Return the [x, y] coordinate for the center point of the cell that contains the specified text.  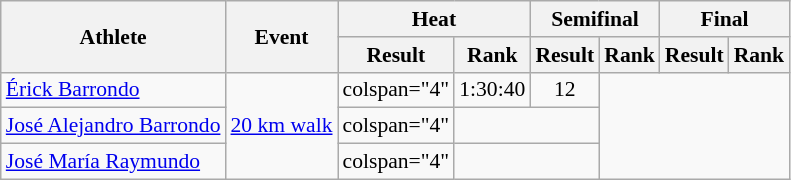
Event [281, 36]
Heat [434, 19]
Érick Barrondo [114, 90]
1:30:40 [492, 90]
20 km walk [281, 126]
José María Raymundo [114, 162]
Final [724, 19]
Semifinal [594, 19]
Athlete [114, 36]
José Alejandro Barrondo [114, 126]
12 [564, 90]
